From the cell containing the given text, extract its center point as [X, Y] coordinate. 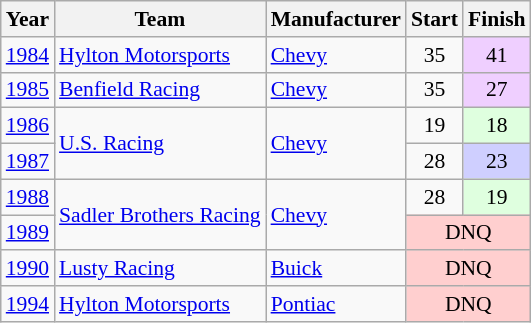
1994 [28, 304]
1988 [28, 197]
Sadler Brothers Racing [160, 214]
Finish [497, 19]
18 [497, 126]
41 [497, 55]
27 [497, 90]
1990 [28, 269]
Manufacturer [336, 19]
U.S. Racing [160, 144]
Benfield Racing [160, 90]
1984 [28, 55]
Buick [336, 269]
Lusty Racing [160, 269]
23 [497, 162]
Team [160, 19]
1985 [28, 90]
Start [434, 19]
1987 [28, 162]
1986 [28, 126]
Year [28, 19]
Pontiac [336, 304]
1989 [28, 233]
